Identify which cell holds the provided text, then report its [x, y] central coordinate. 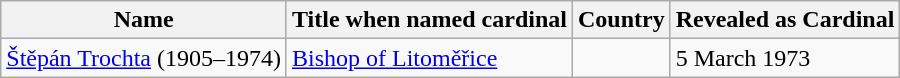
Title when named cardinal [429, 20]
Revealed as Cardinal [785, 20]
Country [621, 20]
Štěpán Trochta (1905–1974) [144, 58]
Name [144, 20]
5 March 1973 [785, 58]
Bishop of Litoměřice [429, 58]
